Scan for the cell matching the given text and deliver its (X, Y) coordinate at center. 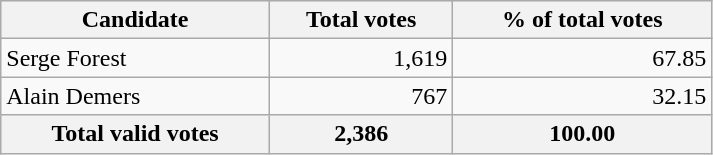
Total valid votes (136, 134)
67.85 (582, 58)
1,619 (360, 58)
32.15 (582, 96)
Serge Forest (136, 58)
Alain Demers (136, 96)
767 (360, 96)
% of total votes (582, 20)
Total votes (360, 20)
100.00 (582, 134)
Candidate (136, 20)
2,386 (360, 134)
